Determine the (x, y) coordinate at the center of the cell enclosing the given text.  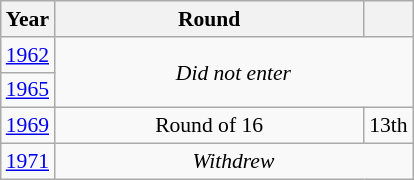
Year (28, 19)
1965 (28, 90)
1971 (28, 162)
1962 (28, 55)
Did not enter (234, 72)
Withdrew (234, 162)
Round of 16 (209, 126)
Round (209, 19)
1969 (28, 126)
13th (388, 126)
